Find where the given text appears and provide that cell's center as [x, y] coordinate. 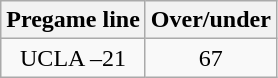
Pregame line [74, 20]
67 [210, 58]
Over/under [210, 20]
UCLA –21 [74, 58]
